Extract the (X, Y) coordinate from the center of the cell holding the provided text.  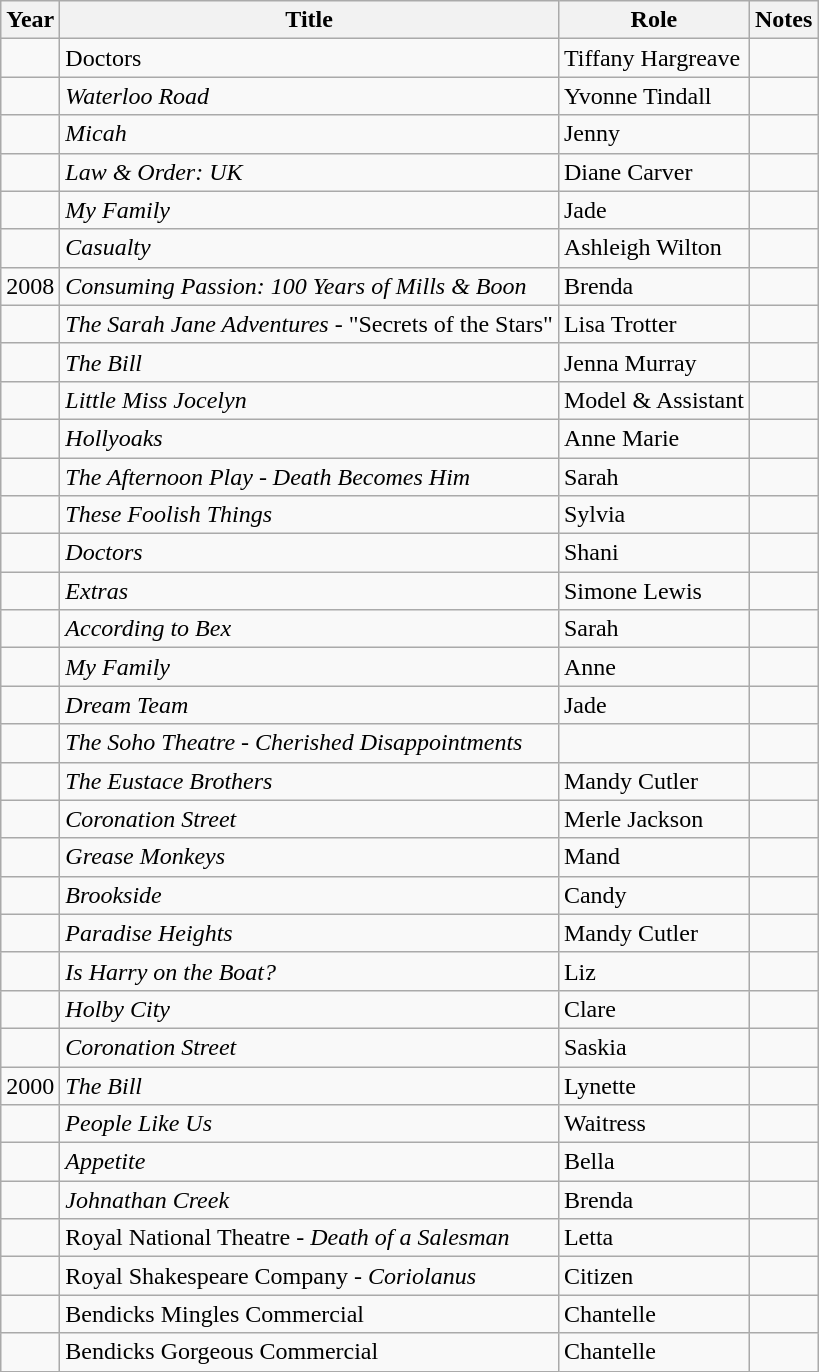
These Foolish Things (310, 515)
Hollyoaks (310, 438)
Liz (654, 971)
Extras (310, 591)
Consuming Passion: 100 Years of Mills & Boon (310, 286)
Law & Order: UK (310, 172)
Simone Lewis (654, 591)
Letta (654, 1238)
Ashleigh Wilton (654, 248)
Casualty (310, 248)
Merle Jackson (654, 819)
Notes (783, 20)
Bendicks Gorgeous Commercial (310, 1352)
Title (310, 20)
Grease Monkeys (310, 857)
The Eustace Brothers (310, 781)
Is Harry on the Boat? (310, 971)
Anne Marie (654, 438)
Yvonne Tindall (654, 96)
Model & Assistant (654, 400)
2000 (30, 1085)
Year (30, 20)
The Afternoon Play - Death Becomes Him (310, 477)
The Sarah Jane Adventures - "Secrets of the Stars" (310, 324)
Role (654, 20)
Sylvia (654, 515)
Bendicks Mingles Commercial (310, 1314)
Shani (654, 553)
Micah (310, 134)
Royal National Theatre - Death of a Salesman (310, 1238)
Waitress (654, 1124)
Jenny (654, 134)
People Like Us (310, 1124)
According to Bex (310, 629)
Jenna Murray (654, 362)
Citizen (654, 1276)
Royal Shakespeare Company - Coriolanus (310, 1276)
Lisa Trotter (654, 324)
Saskia (654, 1047)
Clare (654, 1009)
Diane Carver (654, 172)
Anne (654, 667)
Bella (654, 1162)
Lynette (654, 1085)
Dream Team (310, 705)
The Soho Theatre - Cherished Disappointments (310, 743)
Candy (654, 895)
Waterloo Road (310, 96)
Johnathan Creek (310, 1200)
Tiffany Hargreave (654, 58)
2008 (30, 286)
Mand (654, 857)
Paradise Heights (310, 933)
Brookside (310, 895)
Appetite (310, 1162)
Holby City (310, 1009)
Little Miss Jocelyn (310, 400)
